Output the [x, y] coordinate of the center of the cell containing the given text.  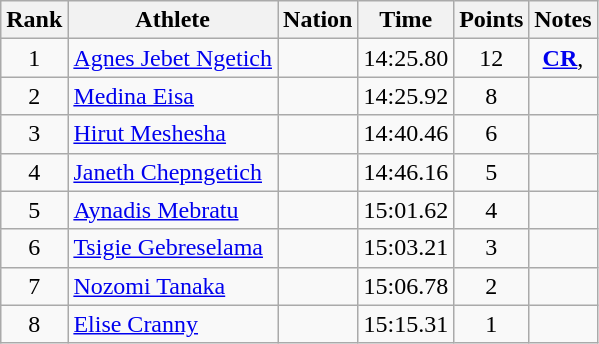
14:46.16 [406, 172]
Aynadis Mebratu [173, 210]
Rank [34, 20]
Time [406, 20]
14:40.46 [406, 134]
12 [492, 58]
Points [492, 20]
15:01.62 [406, 210]
Hirut Meshesha [173, 134]
7 [34, 286]
Athlete [173, 20]
14:25.80 [406, 58]
Tsigie Gebreselama [173, 248]
Nozomi Tanaka [173, 286]
Nation [318, 20]
14:25.92 [406, 96]
Medina Eisa [173, 96]
Janeth Chepngetich [173, 172]
Notes [563, 20]
CR, [563, 58]
15:03.21 [406, 248]
15:06.78 [406, 286]
Elise Cranny [173, 324]
Agnes Jebet Ngetich [173, 58]
15:15.31 [406, 324]
